Return the [x, y] coordinate for the center point of the cell that contains the specified text.  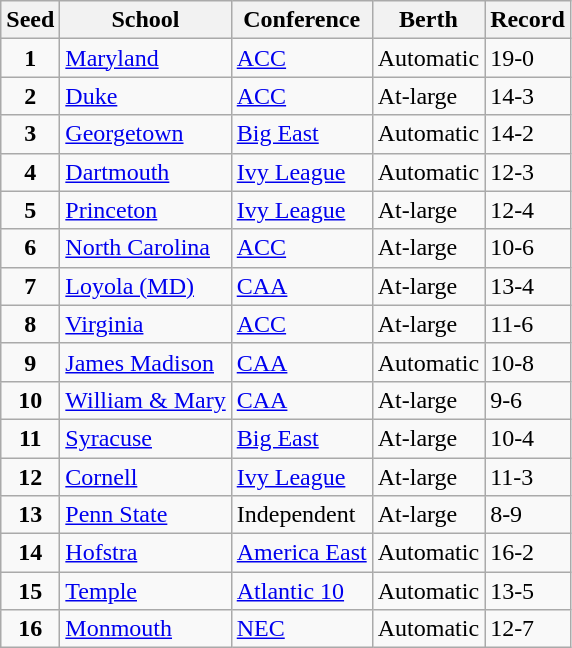
Duke [146, 96]
America East [302, 553]
Atlantic 10 [302, 591]
North Carolina [146, 248]
16-2 [528, 553]
School [146, 20]
3 [30, 134]
Berth [428, 20]
6 [30, 248]
15 [30, 591]
11-3 [528, 477]
14-3 [528, 96]
Maryland [146, 58]
7 [30, 286]
11 [30, 438]
Cornell [146, 477]
Seed [30, 20]
NEC [302, 629]
Record [528, 20]
Virginia [146, 324]
9 [30, 362]
5 [30, 210]
1 [30, 58]
12-7 [528, 629]
Monmouth [146, 629]
James Madison [146, 362]
14-2 [528, 134]
12-4 [528, 210]
Loyola (MD) [146, 286]
Penn State [146, 515]
10-4 [528, 438]
10-8 [528, 362]
14 [30, 553]
8-9 [528, 515]
Princeton [146, 210]
Hofstra [146, 553]
13-4 [528, 286]
8 [30, 324]
2 [30, 96]
13-5 [528, 591]
9-6 [528, 400]
10 [30, 400]
4 [30, 172]
Conference [302, 20]
Dartmouth [146, 172]
13 [30, 515]
19-0 [528, 58]
12 [30, 477]
16 [30, 629]
William & Mary [146, 400]
12-3 [528, 172]
Independent [302, 515]
10-6 [528, 248]
Temple [146, 591]
11-6 [528, 324]
Georgetown [146, 134]
Syracuse [146, 438]
